Locate the cell with the specified text and output its (X, Y) center coordinate. 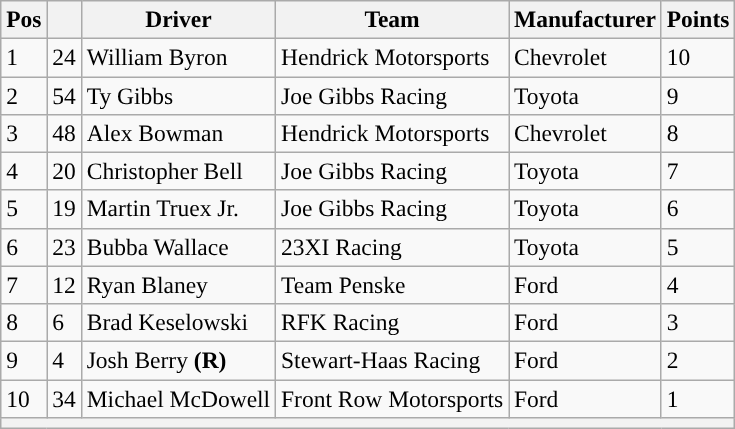
34 (64, 398)
Team (392, 19)
48 (64, 133)
Josh Berry (R) (178, 360)
20 (64, 171)
24 (64, 57)
Alex Bowman (178, 133)
Martin Truex Jr. (178, 209)
54 (64, 95)
Manufacturer (586, 19)
Bubba Wallace (178, 247)
Points (698, 19)
William Byron (178, 57)
Front Row Motorsports (392, 398)
Stewart-Haas Racing (392, 360)
19 (64, 209)
23 (64, 247)
Pos (24, 19)
Driver (178, 19)
Michael McDowell (178, 398)
Brad Keselowski (178, 322)
Christopher Bell (178, 171)
Team Penske (392, 285)
12 (64, 285)
Ty Gibbs (178, 95)
Ryan Blaney (178, 285)
RFK Racing (392, 322)
23XI Racing (392, 247)
